Scan for the cell matching the given text and deliver its (x, y) coordinate at center. 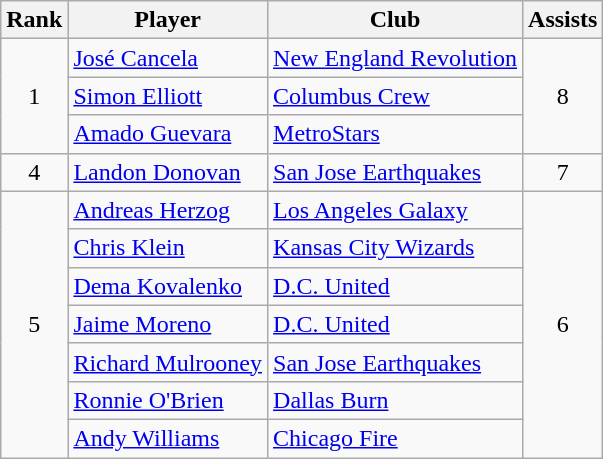
MetroStars (396, 134)
Club (396, 20)
4 (34, 172)
Jaime Moreno (168, 324)
Dallas Burn (396, 400)
Andy Williams (168, 438)
Kansas City Wizards (396, 248)
Amado Guevara (168, 134)
Dema Kovalenko (168, 286)
Ronnie O'Brien (168, 400)
Simon Elliott (168, 96)
Assists (563, 20)
6 (563, 324)
1 (34, 96)
5 (34, 324)
Player (168, 20)
Landon Donovan (168, 172)
Los Angeles Galaxy (396, 210)
8 (563, 96)
Andreas Herzog (168, 210)
Richard Mulrooney (168, 362)
Rank (34, 20)
José Cancela (168, 58)
Columbus Crew (396, 96)
7 (563, 172)
Chris Klein (168, 248)
New England Revolution (396, 58)
Chicago Fire (396, 438)
